Return (X, Y) of the center of cell containing provided text 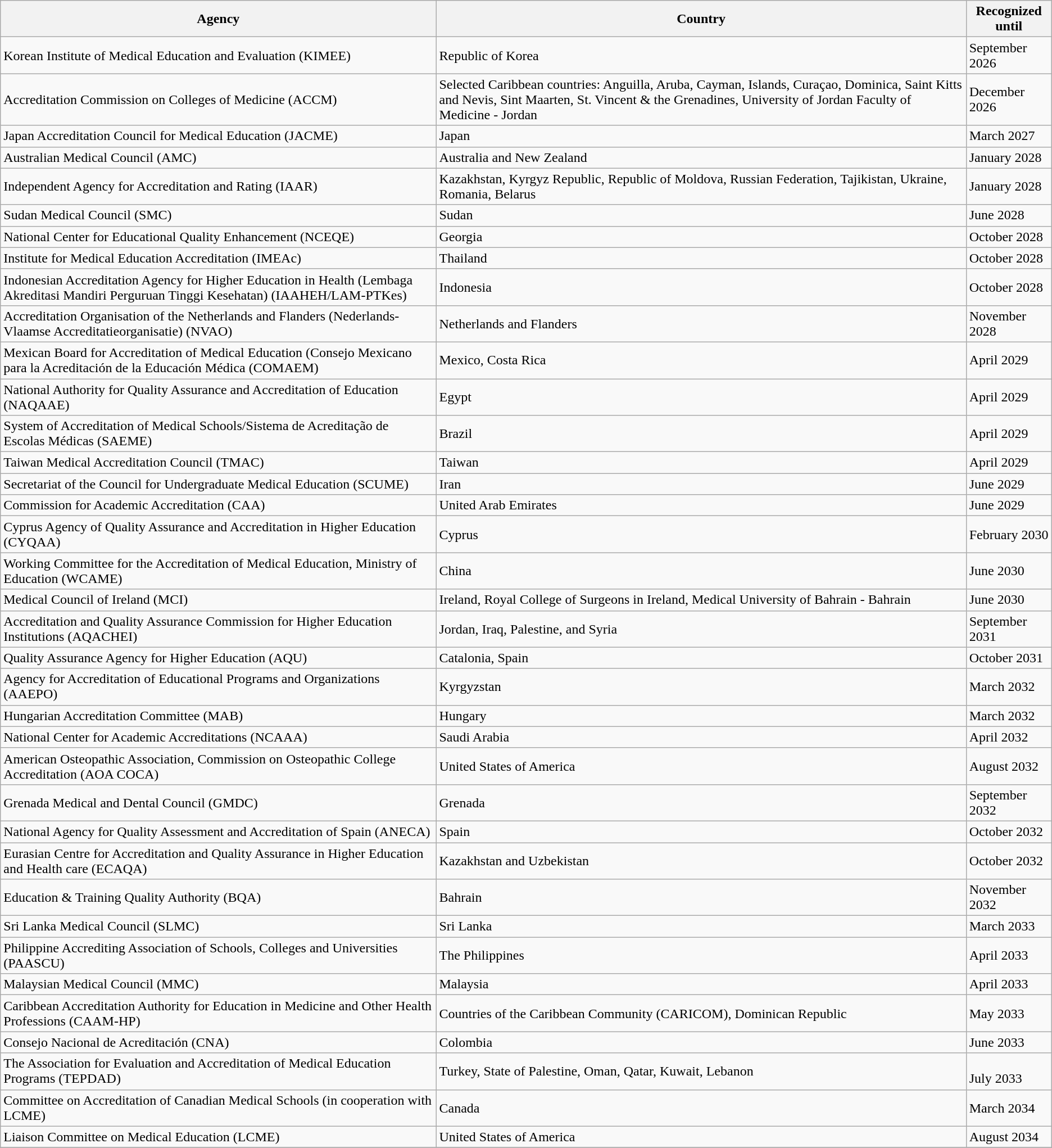
Kyrgyzstan (701, 687)
Sri Lanka (701, 926)
Country (701, 19)
Countries of the Caribbean Community (CARICOM), Dominican Republic (701, 1013)
Saudi Arabia (701, 737)
Malaysian Medical Council (MMC) (218, 984)
August 2032 (1009, 766)
Malaysia (701, 984)
Kazakhstan and Uzbekistan (701, 860)
Japan Accreditation Council for Medical Education (JACME) (218, 136)
The Philippines (701, 956)
Egypt (701, 397)
Caribbean Accreditation Authority for Education in Medicine and Other Health Professions (CAAM-HP) (218, 1013)
Agency (218, 19)
American Osteopathic Association, Commission on Osteopathic College Accreditation (AOA COCA) (218, 766)
Agency for Accreditation of Educational Programs and Organizations (AAEPO) (218, 687)
Accreditation Commission on Colleges of Medicine (ACCM) (218, 100)
Australia and New Zealand (701, 157)
Bahrain (701, 897)
Hungary (701, 716)
Iran (701, 484)
June 2028 (1009, 215)
Eurasian Centre for Accreditation and Quality Assurance in Higher Education and Health care (ECAQA) (218, 860)
Spain (701, 831)
Ireland, Royal College of Surgeons in Ireland, Medical University of Bahrain - Bahrain (701, 600)
March 2034 (1009, 1108)
Brazil (701, 434)
Accreditation Organisation of the Netherlands and Flanders (Nederlands-Vlaamse Accreditatieorganisatie) (NVAO) (218, 324)
November 2032 (1009, 897)
Colombia (701, 1042)
Turkey, State of Palestine, Oman, Qatar, Kuwait, Lebanon (701, 1072)
China (701, 571)
April 2032 (1009, 737)
National Authority for Quality Assurance and Accreditation of Education (NAQAAE) (218, 397)
Taiwan Medical Accreditation Council (TMAC) (218, 463)
Institute for Medical Education Accreditation (IMEAc) (218, 258)
Commission for Academic Accreditation (CAA) (218, 505)
June 2033 (1009, 1042)
Netherlands and Flanders (701, 324)
Independent Agency for Accreditation and Rating (IAAR) (218, 187)
March 2027 (1009, 136)
Education & Training Quality Authority (BQA) (218, 897)
February 2030 (1009, 534)
Sri Lanka Medical Council (SLMC) (218, 926)
Cyprus Agency of Quality Assurance and Accreditation in Higher Education (CYQAA) (218, 534)
Grenada (701, 803)
December 2026 (1009, 100)
The Association for Evaluation and Accreditation of Medical Education Programs (TEPDAD) (218, 1072)
September 2032 (1009, 803)
October 2031 (1009, 658)
March 2033 (1009, 926)
Sudan Medical Council (SMC) (218, 215)
November 2028 (1009, 324)
Indonesian Accreditation Agency for Higher Education in Health (Lembaga Akreditasi Mandiri Perguruan Tinggi Kesehatan) (IAAHEH/LAM-PTKes) (218, 287)
United Arab Emirates (701, 505)
July 2033 (1009, 1072)
September 2026 (1009, 55)
Thailand (701, 258)
Cyprus (701, 534)
National Center for Educational Quality Enhancement (NCEQE) (218, 237)
Mexican Board for Accreditation of Medical Education (Consejo Mexicano para la Acreditación de la Educación Médica (COMAEM) (218, 360)
Japan (701, 136)
Recognized until (1009, 19)
System of Accreditation of Medical Schools/Sistema de Acreditação de Escolas Médicas (SAEME) (218, 434)
Philippine Accrediting Association of Schools, Colleges and Universities (PAASCU) (218, 956)
Republic of Korea (701, 55)
May 2033 (1009, 1013)
Quality Assurance Agency for Higher Education (AQU) (218, 658)
Liaison Committee on Medical Education (LCME) (218, 1137)
September 2031 (1009, 629)
Jordan, Iraq, Palestine, and Syria (701, 629)
Medical Council of Ireland (MCI) (218, 600)
Secretariat of the Council for Undergraduate Medical Education (SCUME) (218, 484)
August 2034 (1009, 1137)
Hungarian Accreditation Committee (MAB) (218, 716)
Canada (701, 1108)
National Center for Academic Accreditations (NCAAA) (218, 737)
Korean Institute of Medical Education and Evaluation (KIMEE) (218, 55)
Taiwan (701, 463)
Australian Medical Council (AMC) (218, 157)
Sudan (701, 215)
Working Committee for the Accreditation of Medical Education, Ministry of Education (WCAME) (218, 571)
Catalonia, Spain (701, 658)
Accreditation and Quality Assurance Commission for Higher Education Institutions (AQACHEI) (218, 629)
Kazakhstan, Kyrgyz Republic, Republic of Moldova, Russian Federation, Tajikistan, Ukraine, Romania, Belarus (701, 187)
Indonesia (701, 287)
Georgia (701, 237)
National Agency for Quality Assessment and Accreditation of Spain (ANECA) (218, 831)
Consejo Nacional de Acreditación (CNA) (218, 1042)
Grenada Medical and Dental Council (GMDC) (218, 803)
Committee on Accreditation of Canadian Medical Schools (in cooperation with LCME) (218, 1108)
Mexico, Costa Rica (701, 360)
